Output the [X, Y] coordinate of the center of the cell containing the given text.  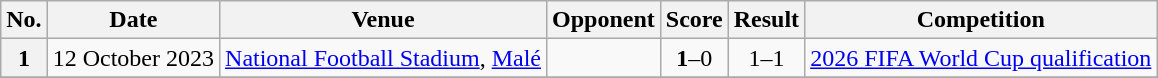
Score [694, 20]
Result [766, 20]
1–0 [694, 58]
1 [24, 58]
No. [24, 20]
Competition [981, 20]
2026 FIFA World Cup qualification [981, 58]
1–1 [766, 58]
Date [133, 20]
12 October 2023 [133, 58]
National Football Stadium, Malé [384, 58]
Opponent [604, 20]
Venue [384, 20]
